From the cell containing the given text, extract its center point as [X, Y] coordinate. 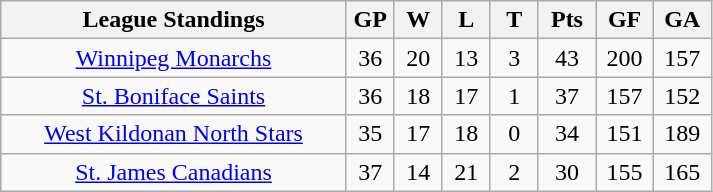
13 [466, 58]
14 [418, 172]
30 [567, 172]
GP [370, 20]
34 [567, 134]
21 [466, 172]
3 [514, 58]
W [418, 20]
GF [625, 20]
189 [682, 134]
43 [567, 58]
1 [514, 96]
200 [625, 58]
20 [418, 58]
151 [625, 134]
155 [625, 172]
Pts [567, 20]
165 [682, 172]
St. Boniface Saints [174, 96]
League Standings [174, 20]
GA [682, 20]
35 [370, 134]
2 [514, 172]
L [466, 20]
T [514, 20]
0 [514, 134]
Winnipeg Monarchs [174, 58]
St. James Canadians [174, 172]
152 [682, 96]
West Kildonan North Stars [174, 134]
